Determine the [x, y] coordinate at the center of the cell enclosing the given text.  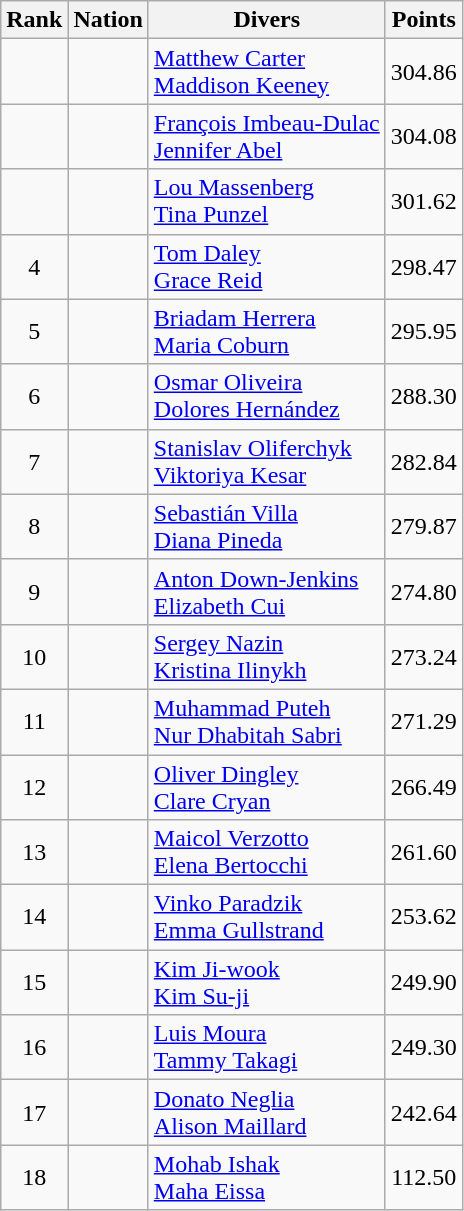
279.87 [424, 526]
253.62 [424, 918]
112.50 [424, 1178]
Rank [34, 20]
249.30 [424, 1048]
Luis MouraTammy Takagi [266, 1048]
6 [34, 396]
304.86 [424, 72]
11 [34, 722]
17 [34, 1112]
Kim Ji-wookKim Su-ji [266, 982]
8 [34, 526]
5 [34, 332]
Sergey NazinKristina Ilinykh [266, 656]
4 [34, 266]
288.30 [424, 396]
Points [424, 20]
298.47 [424, 266]
Donato NegliaAlison Maillard [266, 1112]
Divers [266, 20]
Muhammad PutehNur Dhabitah Sabri [266, 722]
249.90 [424, 982]
304.08 [424, 136]
Anton Down-JenkinsElizabeth Cui [266, 592]
282.84 [424, 462]
François Imbeau-DulacJennifer Abel [266, 136]
Maicol VerzottoElena Bertocchi [266, 852]
Sebastián VillaDiana Pineda [266, 526]
295.95 [424, 332]
14 [34, 918]
Vinko ParadzikEmma Gullstrand [266, 918]
16 [34, 1048]
15 [34, 982]
12 [34, 786]
Mohab IshakMaha Eissa [266, 1178]
18 [34, 1178]
301.62 [424, 202]
261.60 [424, 852]
Stanislav OliferchykViktoriya Kesar [266, 462]
Briadam HerreraMaria Coburn [266, 332]
271.29 [424, 722]
274.80 [424, 592]
273.24 [424, 656]
Nation [108, 20]
10 [34, 656]
Oliver DingleyClare Cryan [266, 786]
9 [34, 592]
7 [34, 462]
Lou MassenbergTina Punzel [266, 202]
13 [34, 852]
Tom DaleyGrace Reid [266, 266]
266.49 [424, 786]
242.64 [424, 1112]
Matthew CarterMaddison Keeney [266, 72]
Osmar OliveiraDolores Hernández [266, 396]
